Return (X, Y) of the center of cell containing provided text 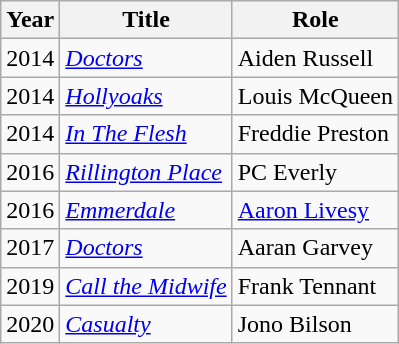
Freddie Preston (315, 134)
Jono Bilson (315, 324)
2017 (30, 248)
Louis McQueen (315, 96)
Frank Tennant (315, 286)
Title (146, 20)
PC Everly (315, 172)
Hollyoaks (146, 96)
Casualty (146, 324)
Emmerdale (146, 210)
Role (315, 20)
2020 (30, 324)
Aaron Livesy (315, 210)
Aaran Garvey (315, 248)
Year (30, 20)
Aiden Russell (315, 58)
2019 (30, 286)
Rillington Place (146, 172)
Call the Midwife (146, 286)
In The Flesh (146, 134)
